Find where the given text appears and provide that cell's center as (X, Y) coordinate. 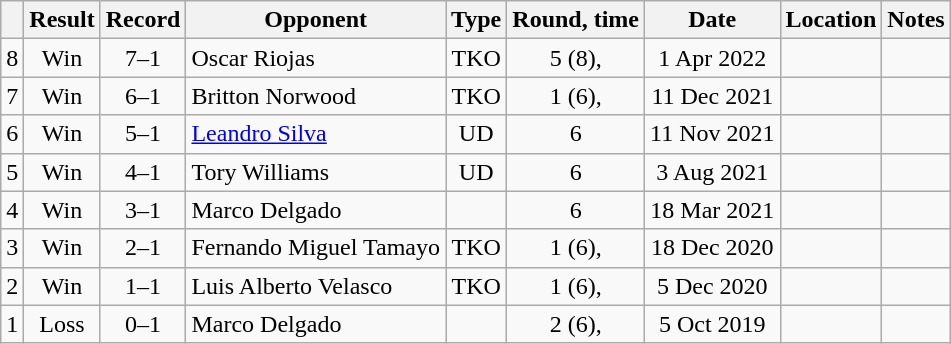
2–1 (143, 248)
Type (476, 20)
5 Dec 2020 (713, 286)
Loss (62, 324)
11 Nov 2021 (713, 134)
1–1 (143, 286)
18 Mar 2021 (713, 210)
7–1 (143, 58)
Round, time (576, 20)
7 (12, 96)
1 (12, 324)
Date (713, 20)
3–1 (143, 210)
5 Oct 2019 (713, 324)
Notes (916, 20)
Oscar Riojas (316, 58)
Fernando Miguel Tamayo (316, 248)
4–1 (143, 172)
Britton Norwood (316, 96)
2 (6), (576, 324)
5–1 (143, 134)
18 Dec 2020 (713, 248)
8 (12, 58)
4 (12, 210)
6–1 (143, 96)
Result (62, 20)
Leandro Silva (316, 134)
11 Dec 2021 (713, 96)
Tory Williams (316, 172)
3 (12, 248)
5 (12, 172)
3 Aug 2021 (713, 172)
Luis Alberto Velasco (316, 286)
5 (8), (576, 58)
Record (143, 20)
0–1 (143, 324)
1 Apr 2022 (713, 58)
Location (831, 20)
2 (12, 286)
Opponent (316, 20)
